Identify which cell holds the provided text, then report its (X, Y) central coordinate. 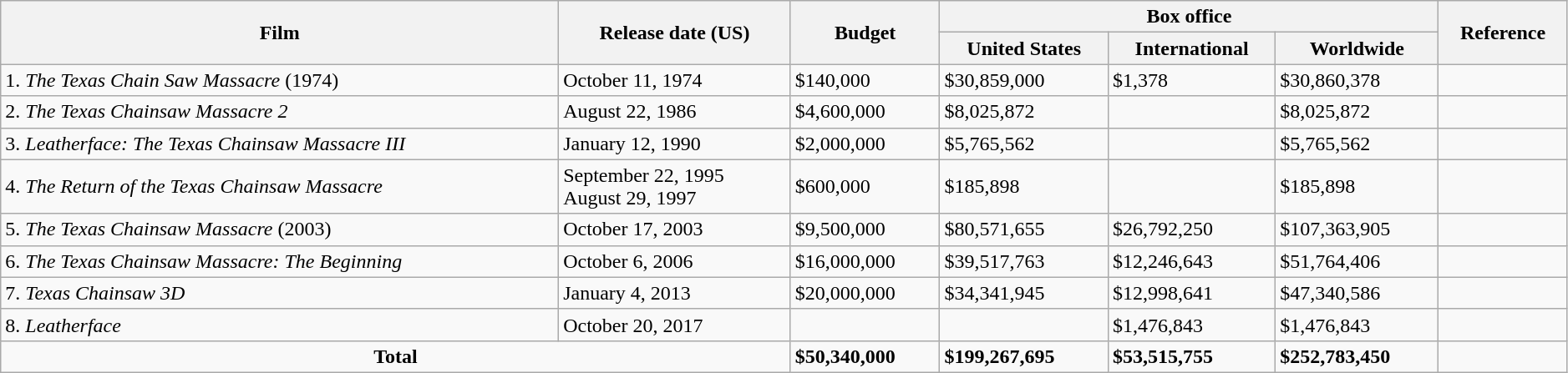
$12,998,641 (1191, 293)
3. Leatherface: The Texas Chainsaw Massacre III (280, 144)
September 22, 1995 August 29, 1997 (675, 187)
2. The Texas Chainsaw Massacre 2 (280, 112)
January 12, 1990 (675, 144)
$199,267,695 (1024, 356)
$9,500,000 (865, 229)
International (1191, 48)
January 4, 2013 (675, 293)
5. The Texas Chainsaw Massacre (2003) (280, 229)
August 22, 1986 (675, 112)
$47,340,586 (1357, 293)
$252,783,450 (1357, 356)
Reference (1503, 33)
October 20, 2017 (675, 325)
$2,000,000 (865, 144)
October 6, 2006 (675, 261)
Total (396, 356)
$1,378 (1191, 80)
Box office (1190, 17)
United States (1024, 48)
Worldwide (1357, 48)
$30,859,000 (1024, 80)
$140,000 (865, 80)
$600,000 (865, 187)
October 17, 2003 (675, 229)
$30,860,378 (1357, 80)
$12,246,643 (1191, 261)
$26,792,250 (1191, 229)
1. The Texas Chain Saw Massacre (1974) (280, 80)
October 11, 1974 (675, 80)
Release date (US) (675, 33)
6. The Texas Chainsaw Massacre: The Beginning (280, 261)
$39,517,763 (1024, 261)
$4,600,000 (865, 112)
$51,764,406 (1357, 261)
$53,515,755 (1191, 356)
$34,341,945 (1024, 293)
$50,340,000 (865, 356)
8. Leatherface (280, 325)
Film (280, 33)
$80,571,655 (1024, 229)
7. Texas Chainsaw 3D (280, 293)
$20,000,000 (865, 293)
4. The Return of the Texas Chainsaw Massacre (280, 187)
$107,363,905 (1357, 229)
$16,000,000 (865, 261)
Budget (865, 33)
